Return the [x, y] coordinate for the center point of the cell that contains the specified text.  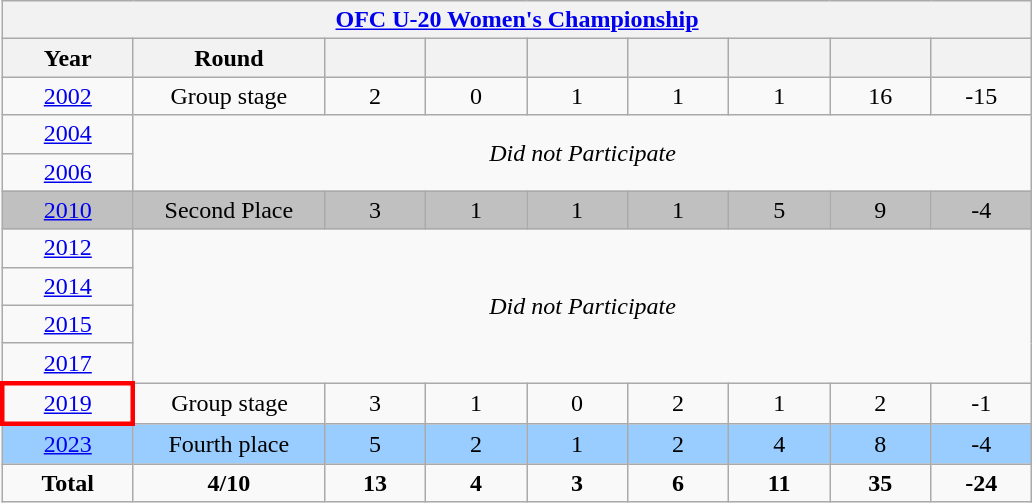
OFC U-20 Women's Championship [517, 20]
-15 [982, 96]
9 [880, 210]
2002 [68, 96]
13 [374, 483]
Total [68, 483]
-24 [982, 483]
2006 [68, 172]
8 [880, 444]
2019 [68, 404]
Second Place [228, 210]
11 [780, 483]
4/10 [228, 483]
-1 [982, 404]
2015 [68, 324]
35 [880, 483]
16 [880, 96]
2004 [68, 134]
2010 [68, 210]
6 [678, 483]
2023 [68, 444]
2017 [68, 363]
Round [228, 58]
2012 [68, 248]
Year [68, 58]
Fourth place [228, 444]
2014 [68, 286]
